For the text-containing cell, return its midpoint in (x, y) coordinate format. 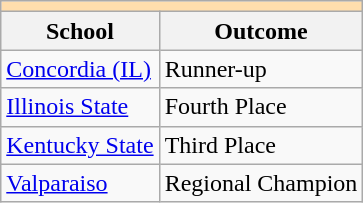
Outcome (261, 31)
Runner-up (261, 69)
School (80, 31)
Kentucky State (80, 145)
Third Place (261, 145)
Regional Champion (261, 183)
Illinois State (80, 107)
Fourth Place (261, 107)
Valparaiso (80, 183)
Concordia (IL) (80, 69)
